Detect which cell encompasses the target text, then output its [X, Y] center coordinate. 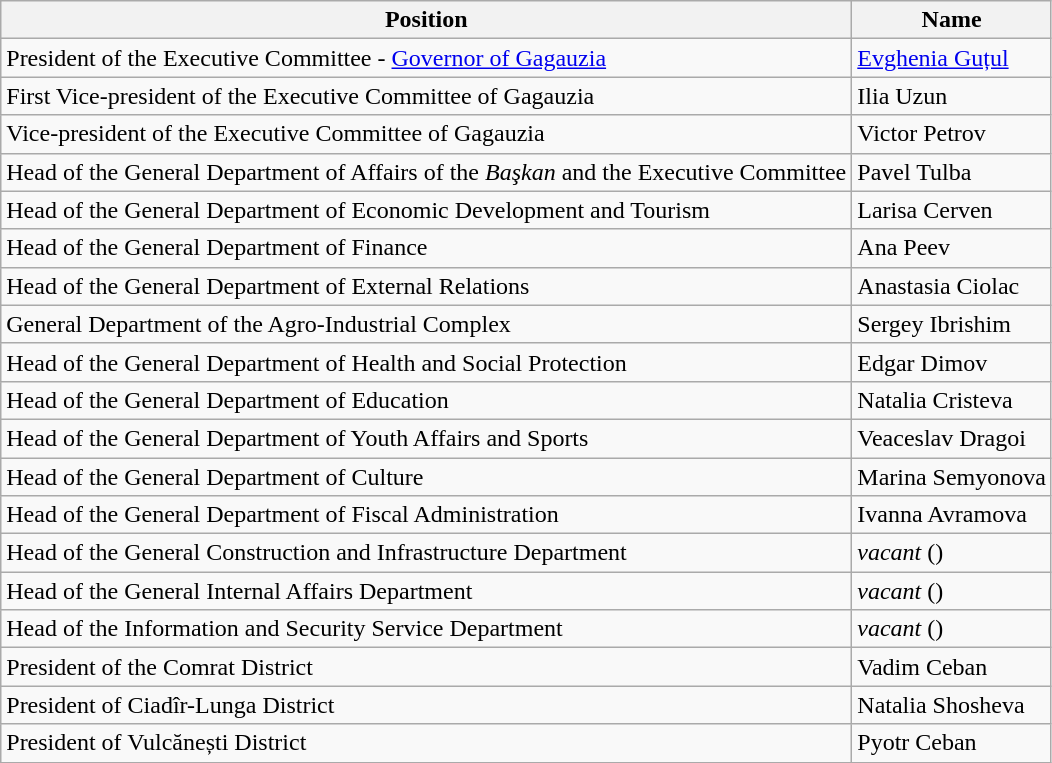
Natalia Cristeva [952, 400]
Head of the General Department of Fiscal Administration [426, 515]
Pavel Tulba [952, 172]
Pyotr Ceban [952, 743]
Head of the Information and Security Service Department [426, 629]
Head of the General Department of Culture [426, 477]
Veaceslav Dragoi [952, 438]
President of Ciadîr-Lunga District [426, 705]
Victor Petrov [952, 134]
Head of the General Department of Finance [426, 248]
Ana Peev [952, 248]
Edgar Dimov [952, 362]
Ilia Uzun [952, 96]
Head of the General Construction and Infrastructure Department [426, 553]
General Department of the Agro-Industrial Complex [426, 324]
Ivanna Avramova [952, 515]
Head of the General Department of External Relations [426, 286]
Head of the General Department of Youth Affairs and Sports [426, 438]
Head of the General Department of Economic Development and Tourism [426, 210]
President of Vulcănești District [426, 743]
Larisa Cerven [952, 210]
Name [952, 20]
Head of the General Department of Health and Social Protection [426, 362]
Position [426, 20]
Head of the General Department of Affairs of the Başkan and the Executive Committee [426, 172]
Vadim Ceban [952, 667]
Sergey Ibrishim [952, 324]
Anastasia Ciolac [952, 286]
Head of the General Department of Education [426, 400]
Evghenia Guțul [952, 58]
President of the Executive Committee - Governor of Gagauzia [426, 58]
Natalia Shosheva [952, 705]
Vice-president of the Executive Committee of Gagauzia [426, 134]
Marina Semyonova [952, 477]
First Vice-president of the Executive Committee of Gagauzia [426, 96]
Head of the General Internal Affairs Department [426, 591]
President of the Comrat District [426, 667]
